Find where the given text appears and provide that cell's center as [X, Y] coordinate. 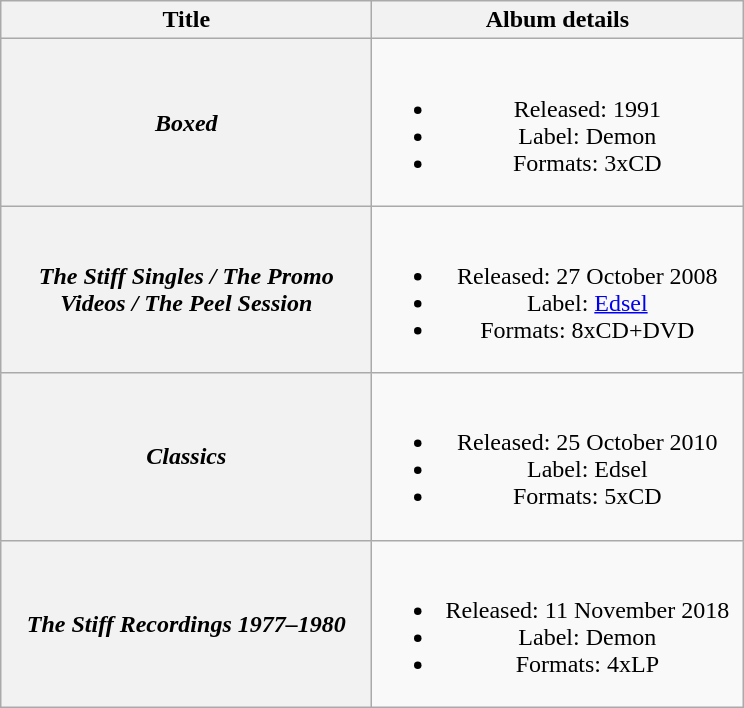
Released: 27 October 2008Label: EdselFormats: 8xCD+DVD [558, 290]
The Stiff Recordings 1977–1980 [186, 624]
Classics [186, 456]
Released: 1991Label: DemonFormats: 3xCD [558, 122]
The Stiff Singles / The Promo Videos / The Peel Session [186, 290]
Released: 25 October 2010Label: EdselFormats: 5xCD [558, 456]
Album details [558, 20]
Boxed [186, 122]
Title [186, 20]
Released: 11 November 2018Label: DemonFormats: 4xLP [558, 624]
